Return the (x, y) coordinate for the center point of the cell that contains the specified text.  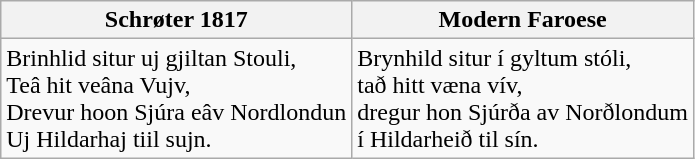
Schrøter 1817 (176, 20)
Brinhlid situr uj gjiltan Stouli,Teâ hit veâna Vujv,Drevur hoon Sjúra eâv NordlondunUj Hildarhaj tiil sujn. (176, 98)
Modern Faroese (523, 20)
Brynhild situr í gyltum stóli,tað hitt væna vív,dregur hon Sjúrða av Norðlondumí Hildarheið til sín. (523, 98)
